Output the (X, Y) coordinate of the center of the cell containing the given text.  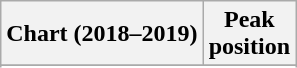
Chart (2018–2019) (102, 34)
Peakposition (249, 34)
